Pinpoint the cell where the given text exists, returning its [X, Y] midpoint coordinate. 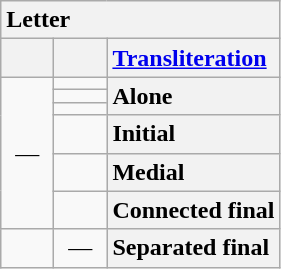
Transliteration [194, 58]
Letter [140, 20]
Separated final [194, 248]
Medial [194, 172]
Initial [194, 134]
Connected final [194, 210]
Alone [194, 96]
